For the text-containing cell, return its midpoint in (x, y) coordinate format. 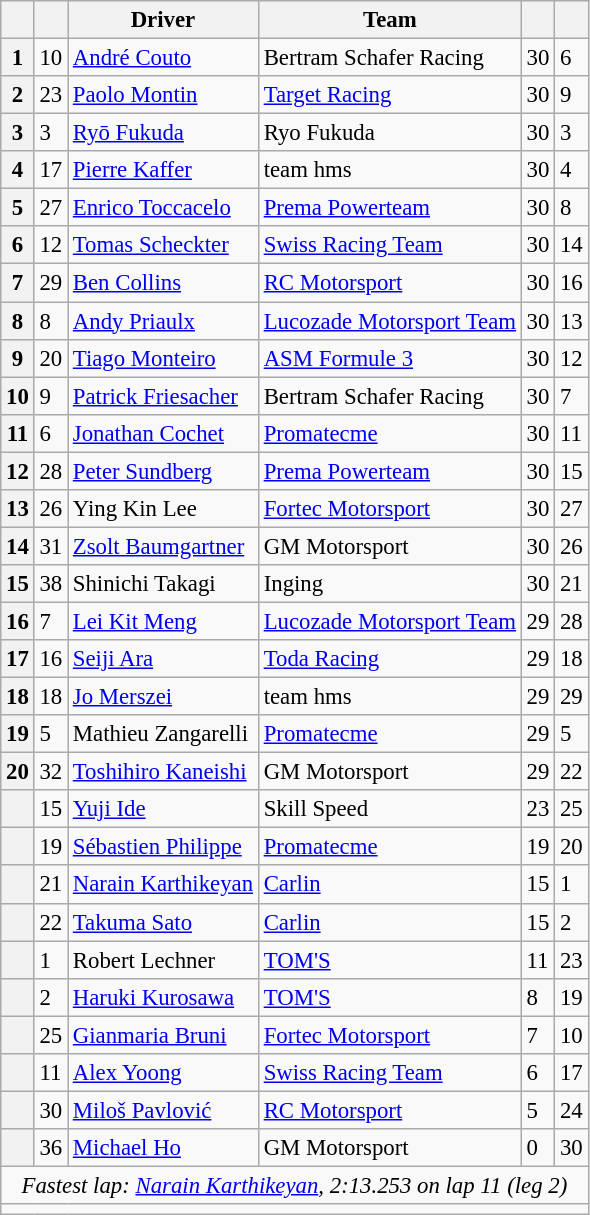
Seiji Ara (164, 659)
Tiago Monteiro (164, 358)
Skill Speed (390, 809)
0 (538, 1148)
Ryō Fukuda (164, 133)
Andy Priaulx (164, 321)
Haruki Kurosawa (164, 997)
Gianmaria Bruni (164, 1035)
Target Racing (390, 95)
Zsolt Baumgartner (164, 546)
ASM Formule 3 (390, 358)
Pierre Kaffer (164, 170)
Jonathan Cochet (164, 433)
Ying Kin Lee (164, 509)
Yuji Ide (164, 809)
Patrick Friesacher (164, 396)
36 (50, 1148)
Mathieu Zangarelli (164, 734)
Driver (164, 20)
31 (50, 546)
32 (50, 772)
Miloš Pavlović (164, 1110)
André Couto (164, 58)
Ben Collins (164, 283)
Lei Kit Meng (164, 621)
Michael Ho (164, 1148)
Sébastien Philippe (164, 847)
Enrico Toccacelo (164, 208)
Fastest lap: Narain Karthikeyan, 2:13.253 on lap 11 (leg 2) (294, 1185)
Ryo Fukuda (390, 133)
Toshihiro Kaneishi (164, 772)
Toda Racing (390, 659)
Peter Sundberg (164, 471)
Team (390, 20)
Narain Karthikeyan (164, 885)
Takuma Sato (164, 922)
38 (50, 584)
Shinichi Takagi (164, 584)
Jo Merszei (164, 697)
Paolo Montin (164, 95)
24 (572, 1110)
Inging (390, 584)
Tomas Scheckter (164, 245)
Robert Lechner (164, 960)
Alex Yoong (164, 1073)
